For the text-containing cell, return its midpoint in (x, y) coordinate format. 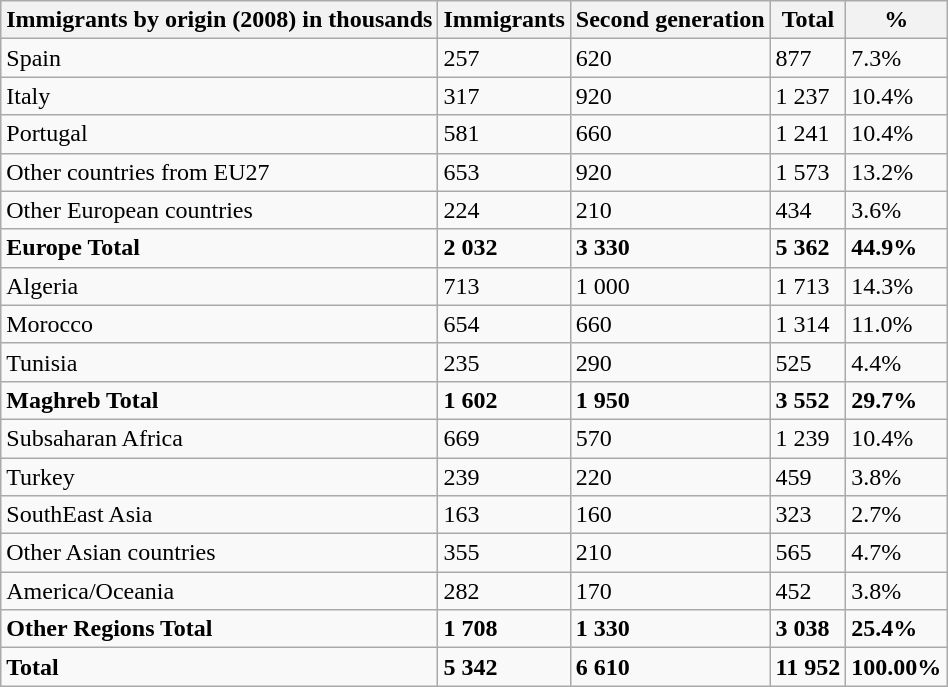
14.3% (896, 286)
1 602 (504, 400)
3.6% (896, 210)
282 (504, 591)
459 (808, 477)
1 314 (808, 324)
669 (504, 438)
Algeria (220, 286)
Other Asian countries (220, 553)
220 (670, 477)
355 (504, 553)
1 239 (808, 438)
Immigrants by origin (2008) in thousands (220, 20)
653 (504, 172)
Other Regions Total (220, 629)
Subsaharan Africa (220, 438)
2.7% (896, 515)
4.4% (896, 362)
525 (808, 362)
1 950 (670, 400)
Other European countries (220, 210)
434 (808, 210)
13.2% (896, 172)
Portugal (220, 134)
565 (808, 553)
654 (504, 324)
7.3% (896, 58)
% (896, 20)
4.7% (896, 553)
235 (504, 362)
America/Oceania (220, 591)
11.0% (896, 324)
620 (670, 58)
Turkey (220, 477)
290 (670, 362)
6 610 (670, 667)
100.00% (896, 667)
317 (504, 96)
170 (670, 591)
1 713 (808, 286)
224 (504, 210)
452 (808, 591)
Immigrants (504, 20)
160 (670, 515)
5 362 (808, 248)
Europe Total (220, 248)
1 573 (808, 172)
1 000 (670, 286)
SouthEast Asia (220, 515)
877 (808, 58)
11 952 (808, 667)
Other countries from EU27 (220, 172)
257 (504, 58)
3 552 (808, 400)
Spain (220, 58)
Second generation (670, 20)
163 (504, 515)
1 237 (808, 96)
44.9% (896, 248)
713 (504, 286)
5 342 (504, 667)
Morocco (220, 324)
3 330 (670, 248)
1 708 (504, 629)
3 038 (808, 629)
Italy (220, 96)
581 (504, 134)
570 (670, 438)
239 (504, 477)
323 (808, 515)
1 330 (670, 629)
25.4% (896, 629)
Maghreb Total (220, 400)
29.7% (896, 400)
Tunisia (220, 362)
2 032 (504, 248)
1 241 (808, 134)
